Determine the [X, Y] coordinate at the center of the cell enclosing the given text.  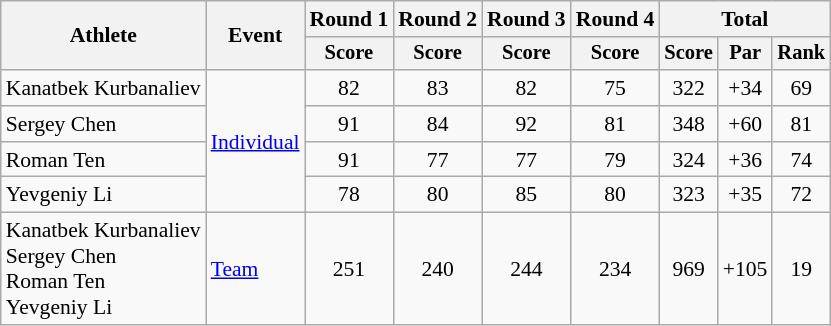
251 [350, 269]
Round 3 [526, 19]
324 [688, 160]
Kanatbek KurbanalievSergey ChenRoman TenYevgeniy Li [104, 269]
Kanatbek Kurbanaliev [104, 88]
+34 [746, 88]
Total [744, 19]
92 [526, 124]
244 [526, 269]
240 [438, 269]
Yevgeniy Li [104, 195]
Sergey Chen [104, 124]
Par [746, 54]
Round 2 [438, 19]
Athlete [104, 36]
+105 [746, 269]
79 [616, 160]
78 [350, 195]
85 [526, 195]
Round 1 [350, 19]
Event [256, 36]
Individual [256, 141]
72 [801, 195]
323 [688, 195]
322 [688, 88]
Team [256, 269]
Roman Ten [104, 160]
969 [688, 269]
75 [616, 88]
74 [801, 160]
69 [801, 88]
348 [688, 124]
Rank [801, 54]
+36 [746, 160]
234 [616, 269]
+60 [746, 124]
19 [801, 269]
84 [438, 124]
Round 4 [616, 19]
+35 [746, 195]
83 [438, 88]
